Search for the cell housing the specified text and yield its [X, Y] center coordinate. 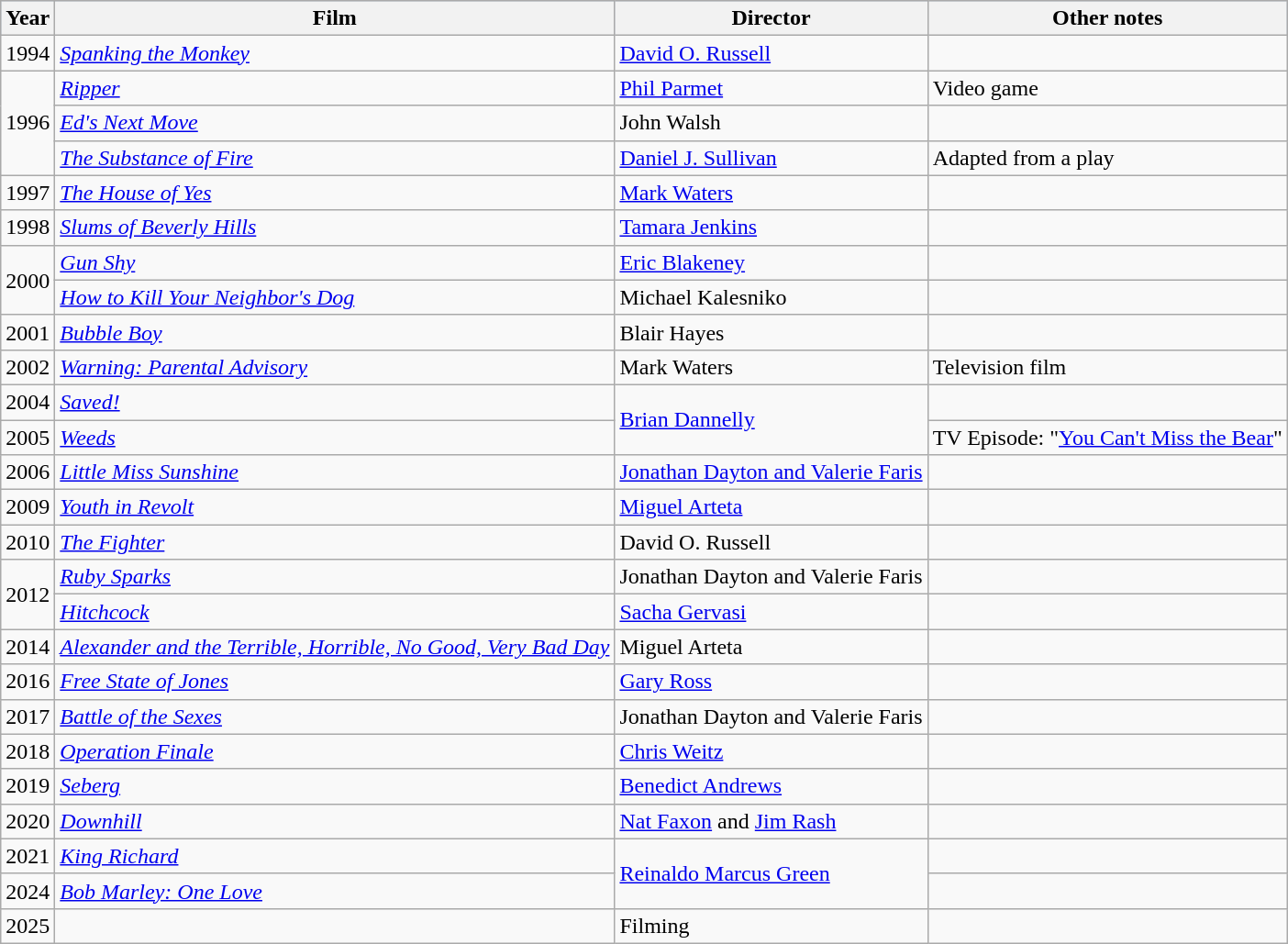
Blair Hayes [771, 332]
Ripper [335, 88]
2014 [28, 647]
Film [335, 18]
Bubble Boy [335, 332]
Reinaldo Marcus Green [771, 873]
King Richard [335, 856]
Chris Weitz [771, 751]
2019 [28, 786]
2005 [28, 438]
Nat Faxon and Jim Rash [771, 821]
Daniel J. Sullivan [771, 158]
2000 [28, 280]
2001 [28, 332]
2002 [28, 367]
TV Episode: "You Can't Miss the Bear" [1107, 438]
1998 [28, 228]
The Substance of Fire [335, 158]
Warning: Parental Advisory [335, 367]
2006 [28, 472]
Battle of the Sexes [335, 716]
Weeds [335, 438]
Ed's Next Move [335, 123]
2004 [28, 402]
The House of Yes [335, 193]
Gary Ross [771, 682]
Alexander and the Terrible, Horrible, No Good, Very Bad Day [335, 647]
Hitchcock [335, 612]
Tamara Jenkins [771, 228]
Video game [1107, 88]
2016 [28, 682]
2009 [28, 507]
2018 [28, 751]
Operation Finale [335, 751]
Benedict Andrews [771, 786]
2024 [28, 891]
Sacha Gervasi [771, 612]
Spanking the Monkey [335, 53]
Little Miss Sunshine [335, 472]
1997 [28, 193]
Seberg [335, 786]
2021 [28, 856]
2025 [28, 926]
2020 [28, 821]
Youth in Revolt [335, 507]
John Walsh [771, 123]
2010 [28, 542]
1996 [28, 123]
The Fighter [335, 542]
Slums of Beverly Hills [335, 228]
Other notes [1107, 18]
Phil Parmet [771, 88]
1994 [28, 53]
2012 [28, 594]
2017 [28, 716]
Downhill [335, 821]
Saved! [335, 402]
Filming [771, 926]
Brian Dannelly [771, 419]
Eric Blakeney [771, 262]
Gun Shy [335, 262]
Year [28, 18]
Television film [1107, 367]
Bob Marley: One Love [335, 891]
Director [771, 18]
Adapted from a play [1107, 158]
Michael Kalesniko [771, 297]
Ruby Sparks [335, 577]
How to Kill Your Neighbor's Dog [335, 297]
Free State of Jones [335, 682]
